Capture the cell that displays the provided text and extract its (X, Y) central coordinate. 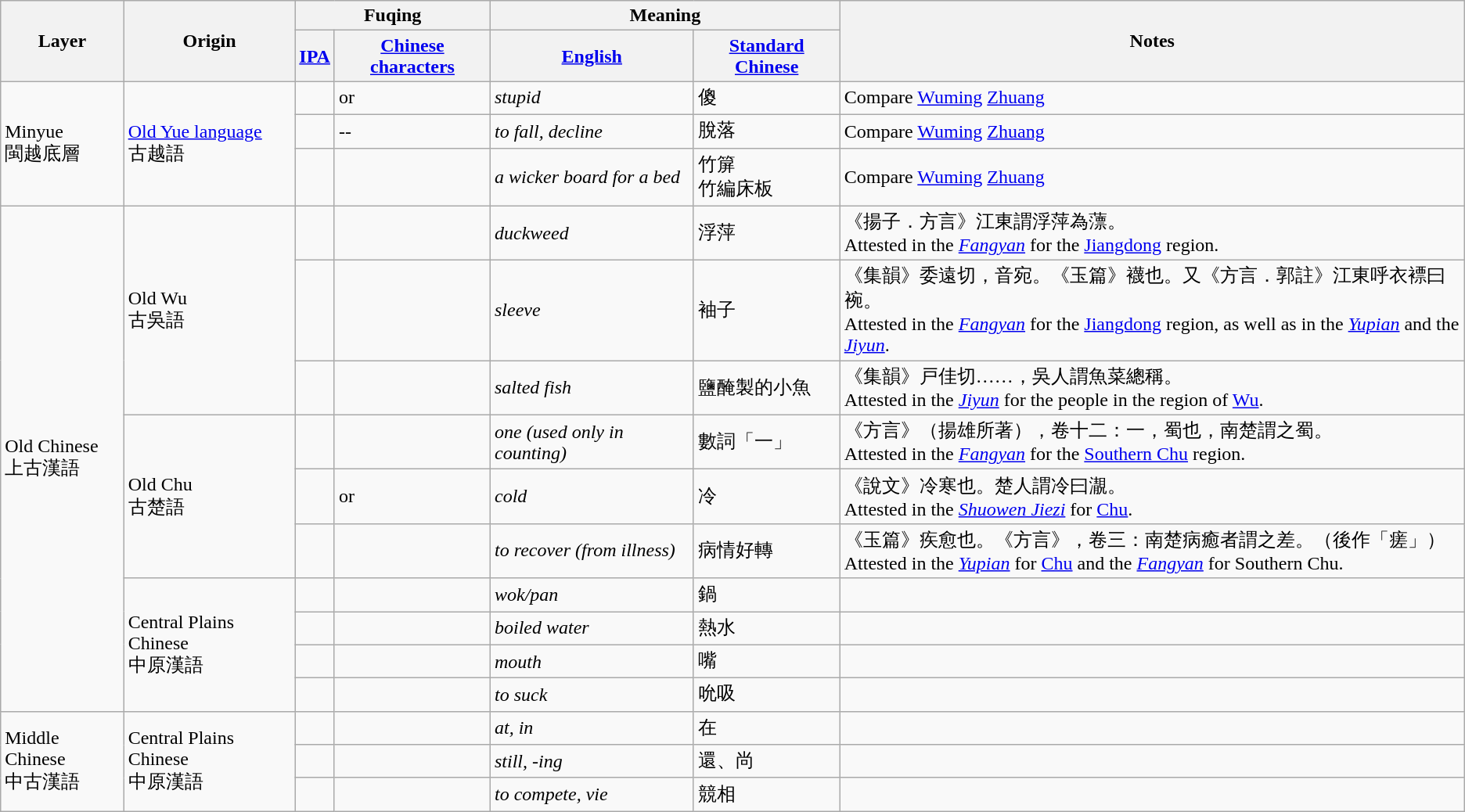
mouth (592, 662)
冷 (767, 497)
在 (767, 728)
傻 (767, 99)
《玉篇》疾愈也。《方言》，卷三：南楚病癒者謂之差。（後作「瘥」） Attested in the Yupian for Chu and the Fangyan for Southern Chu. (1152, 551)
-- (412, 131)
still, -ing (592, 762)
Standard Chinese (767, 56)
wok/pan (592, 595)
《方言》（揚雄所著），卷十二：一，蜀也，南楚謂之蜀。 Attested in the Fangyan for the Southern Chu region. (1152, 442)
to suck (592, 695)
stupid (592, 99)
竹箳 竹編床板 (767, 177)
Old Chu 古楚語 (210, 496)
Chinese characters (412, 56)
浮萍 (767, 233)
競相 (767, 795)
Old Wu 古吳語 (210, 310)
袖子 (767, 311)
Middle Chinese 中古漢語 (63, 761)
one (used only in counting) (592, 442)
at, in (592, 728)
Notes (1152, 41)
嘴 (767, 662)
還、尚 (767, 762)
《集韻》戸佳切……，吳人謂魚菜總稱。 Attested in the Jiyun for the people in the region of Wu. (1152, 388)
熱水 (767, 629)
IPA (315, 56)
Old Yue language 古越語 (210, 144)
to fall, decline (592, 131)
boiled water (592, 629)
duckweed (592, 233)
鹽醃製的小魚 (767, 388)
Old Chinese 上古漢語 (63, 458)
Fuqing (393, 16)
《說文》冷寒也。楚人謂冷曰㵾。 Attested in the Shuowen Jiezi for Chu. (1152, 497)
cold (592, 497)
《集韻》委遠切，音宛。《玉篇》襪也。又《方言．郭註》江東呼衣褾曰䘼。Attested in the Fangyan for the Jiangdong region, as well as in the Yupian and the Jiyun. (1152, 311)
Meaning (665, 16)
脫落 (767, 131)
salted fish (592, 388)
Origin (210, 41)
病情好轉 (767, 551)
to compete, vie (592, 795)
數詞「一」 (767, 442)
Minyue 閩越底層 (63, 144)
《揚子．方言》江東謂浮萍為薸。 Attested in the Fangyan for the Jiangdong region. (1152, 233)
sleeve (592, 311)
吮吸 (767, 695)
鍋 (767, 595)
a wicker board for a bed (592, 177)
English (592, 56)
to recover (from illness) (592, 551)
Layer (63, 41)
